Capture the cell that displays the provided text and extract its [x, y] central coordinate. 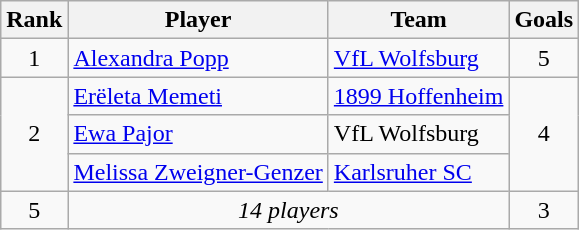
4 [544, 134]
Player [198, 20]
Goals [544, 20]
1 [34, 58]
14 players [288, 210]
3 [544, 210]
Alexandra Popp [198, 58]
1899 Hoffenheim [418, 96]
Rank [34, 20]
Karlsruher SC [418, 172]
2 [34, 134]
Ewa Pajor [198, 134]
Team [418, 20]
Erëleta Memeti [198, 96]
Melissa Zweigner-Genzer [198, 172]
